Identify which cell holds the provided text, then report its [X, Y] central coordinate. 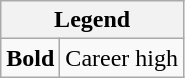
Bold [30, 58]
Career high [122, 58]
Legend [92, 20]
